Search for the cell housing the specified text and yield its [x, y] center coordinate. 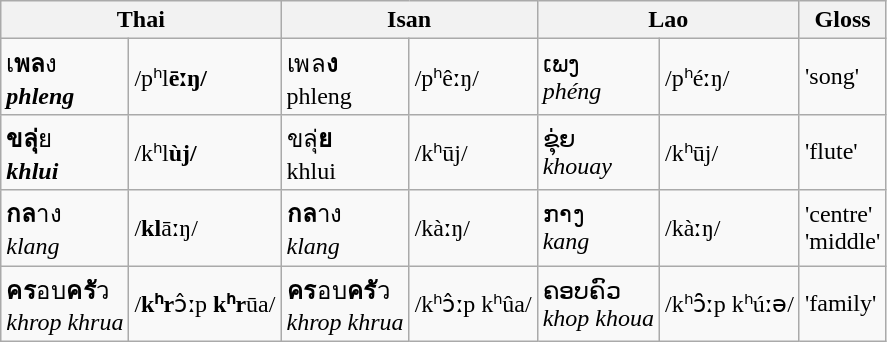
'family' [842, 304]
/klāːŋ/ [205, 228]
/kʰɔ̑ːp kʰúːə/ [730, 304]
/pʰéːŋ/ [730, 77]
/kʰɔ̂ːp kʰûa/ [473, 304]
Gloss [842, 20]
/pʰlēːŋ/ [205, 77]
ກາງkang [598, 228]
ເພງphéng [598, 77]
'flute' [842, 152]
Lao [668, 20]
/kʰlùj/ [205, 152]
'song' [842, 77]
/pʰêːŋ/ [473, 77]
/kʰrɔ̂ːp kʰrūa/ [205, 304]
Isan [409, 20]
Thai [141, 20]
ຄອບຄົວkhop khoua [598, 304]
'centre''middle' [842, 228]
ຂຸ່ຍkhouay [598, 152]
